Return the [x, y] coordinate for the center point of the cell that contains the specified text.  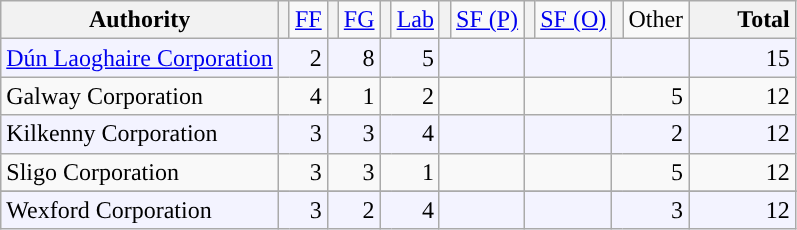
Galway Corporation [140, 96]
SF (P) [488, 20]
Wexford Corporation [140, 210]
Kilkenny Corporation [140, 134]
FG [359, 20]
Authority [140, 20]
Total [742, 20]
SF (O) [574, 20]
8 [354, 58]
Other [656, 20]
FF [308, 20]
Dún Laoghaire Corporation [140, 58]
Sligo Corporation [140, 172]
Lab [415, 20]
15 [742, 58]
